From the cell containing the given text, extract its center point as (X, Y) coordinate. 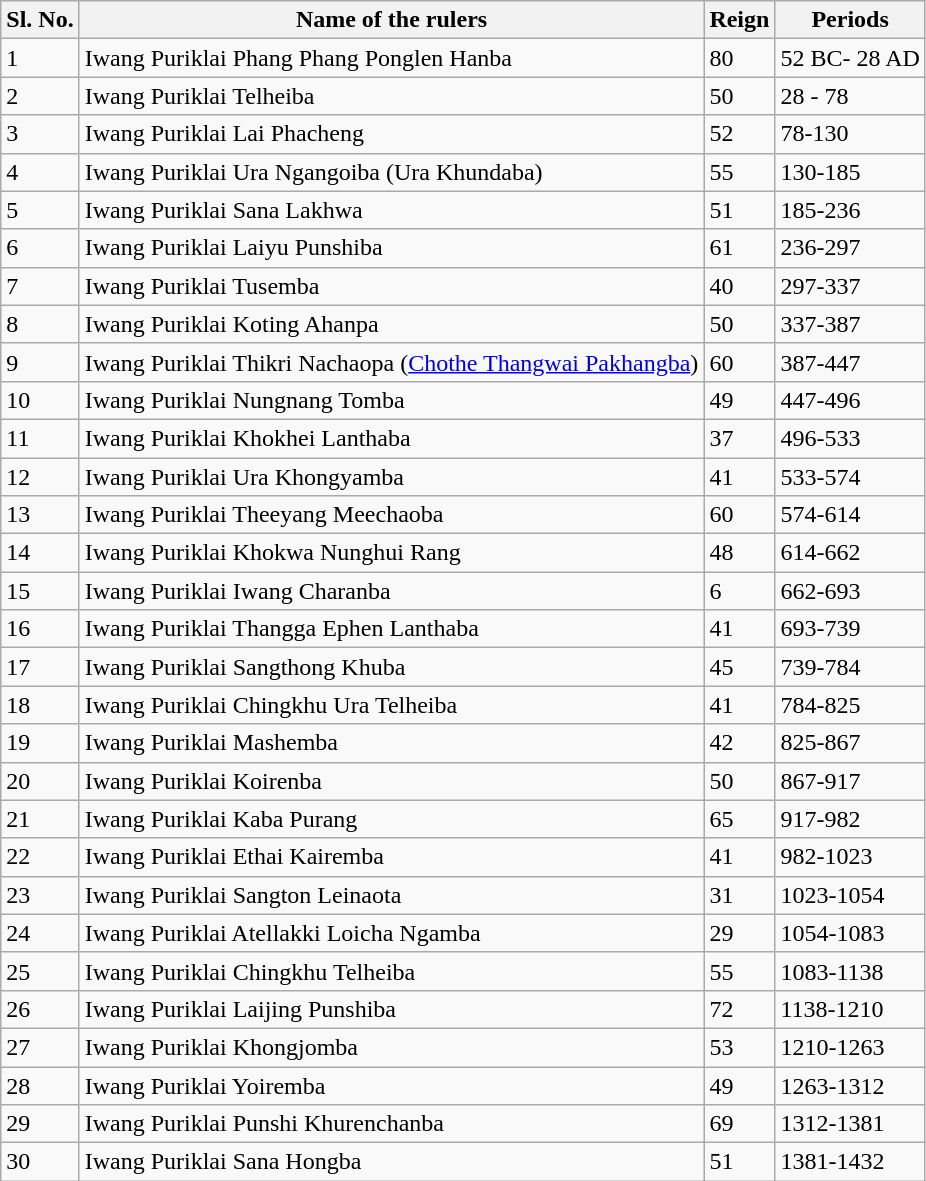
Iwang Puriklai Tusemba (392, 286)
52 (740, 134)
Iwang Puriklai Sangton Leinaota (392, 895)
3 (40, 134)
8 (40, 324)
65 (740, 819)
21 (40, 819)
Iwang Puriklai Phang Phang Ponglen Hanba (392, 58)
1054-1083 (850, 933)
Sl. No. (40, 20)
23 (40, 895)
185-236 (850, 210)
Iwang Puriklai Mashemba (392, 743)
337-387 (850, 324)
80 (740, 58)
Iwang Puriklai Sana Hongba (392, 1162)
Iwang Puriklai Telheiba (392, 96)
Periods (850, 20)
Iwang Puriklai Theeyang Meechaoba (392, 515)
Iwang Puriklai Ura Khongyamba (392, 477)
22 (40, 857)
387-447 (850, 362)
78-130 (850, 134)
16 (40, 629)
130-185 (850, 172)
10 (40, 400)
Iwang Puriklai Iwang Charanba (392, 591)
Iwang Puriklai Chingkhu Ura Telheiba (392, 705)
42 (740, 743)
1083-1138 (850, 971)
614-662 (850, 553)
Iwang Puriklai Atellakki Loicha Ngamba (392, 933)
5 (40, 210)
18 (40, 705)
Iwang Puriklai Chingkhu Telheiba (392, 971)
Iwang Puriklai Laiyu Punshiba (392, 248)
Iwang Puriklai Ura Ngangoiba (Ura Khundaba) (392, 172)
Iwang Puriklai Kaba Purang (392, 819)
14 (40, 553)
Iwang Puriklai Lai Phacheng (392, 134)
52 BC- 28 AD (850, 58)
Iwang Puriklai Khokwa Nunghui Rang (392, 553)
Reign (740, 20)
30 (40, 1162)
Name of the rulers (392, 20)
Iwang Puriklai Khokhei Lanthaba (392, 438)
784-825 (850, 705)
Iwang Puriklai Sana Lakhwa (392, 210)
17 (40, 667)
27 (40, 1047)
662-693 (850, 591)
Iwang Puriklai Ethai Kairemba (392, 857)
496-533 (850, 438)
45 (740, 667)
867-917 (850, 781)
11 (40, 438)
1210-1263 (850, 1047)
72 (740, 1009)
447-496 (850, 400)
Iwang Puriklai Koting Ahanpa (392, 324)
1023-1054 (850, 895)
297-337 (850, 286)
37 (740, 438)
28 (40, 1085)
26 (40, 1009)
Iwang Puriklai Thangga Ephen Lanthaba (392, 629)
61 (740, 248)
40 (740, 286)
739-784 (850, 667)
574-614 (850, 515)
20 (40, 781)
15 (40, 591)
24 (40, 933)
Iwang Puriklai Punshi Khurenchanba (392, 1124)
Iwang Puriklai Sangthong Khuba (392, 667)
19 (40, 743)
Iwang Puriklai Nungnang Tomba (392, 400)
917-982 (850, 819)
1 (40, 58)
236-297 (850, 248)
25 (40, 971)
12 (40, 477)
28 - 78 (850, 96)
53 (740, 1047)
Iwang Puriklai Laijing Punshiba (392, 1009)
2 (40, 96)
Iwang Puriklai Koirenba (392, 781)
13 (40, 515)
693-739 (850, 629)
Iwang Puriklai Khongjomba (392, 1047)
69 (740, 1124)
31 (740, 895)
1381-1432 (850, 1162)
533-574 (850, 477)
9 (40, 362)
1263-1312 (850, 1085)
7 (40, 286)
1312-1381 (850, 1124)
48 (740, 553)
825-867 (850, 743)
4 (40, 172)
Iwang Puriklai Thikri Nachaopa (Chothe Thangwai Pakhangba) (392, 362)
982-1023 (850, 857)
Iwang Puriklai Yoiremba (392, 1085)
1138-1210 (850, 1009)
